Capture the cell that displays the provided text and extract its [X, Y] central coordinate. 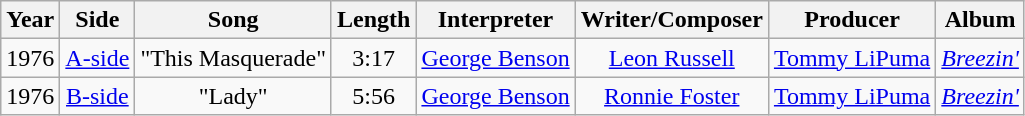
Year [30, 20]
Ronnie Foster [672, 96]
5:56 [373, 96]
Producer [852, 20]
Side [98, 20]
Song [234, 20]
Length [373, 20]
Leon Russell [672, 58]
"Lady" [234, 96]
Album [980, 20]
A-side [98, 58]
Interpreter [496, 20]
B-side [98, 96]
"This Masquerade" [234, 58]
3:17 [373, 58]
Writer/Composer [672, 20]
